From the cell containing the given text, extract its center point as (x, y) coordinate. 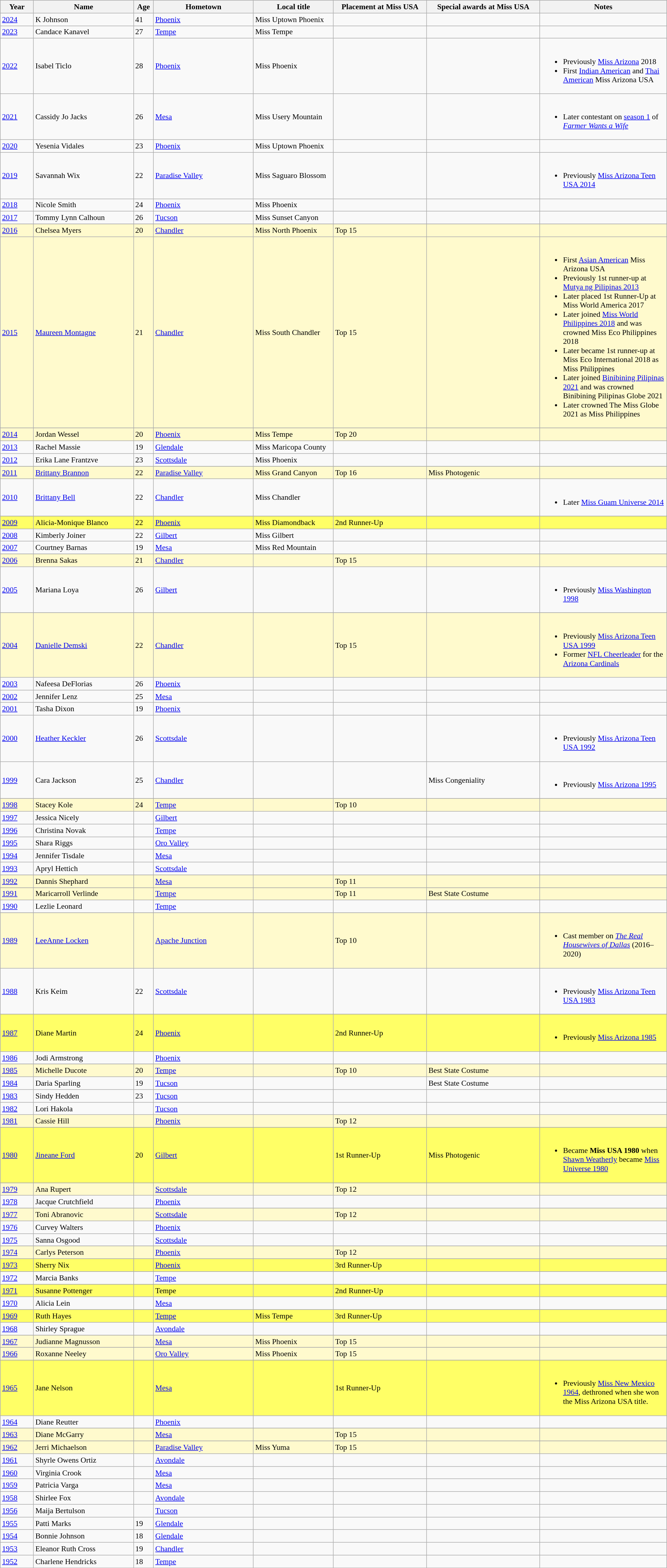
Shirlee Fox (83, 1498)
Alicia-Monique Blanco (83, 523)
1961 (17, 1460)
1998 (17, 805)
Daria Sparling (83, 1083)
Candace Kanavel (83, 32)
Mariana Loya (83, 590)
2024 (17, 20)
2017 (17, 218)
2006 (17, 561)
Nafeesa DeFlorias (83, 684)
2018 (17, 205)
Miss Congeniality (483, 780)
Miss Red Mountain (293, 548)
Tommy Lynn Calhoun (83, 218)
Previously Miss Arizona Teen USA 2014 (603, 176)
1980 (17, 1155)
Jerri Michaelson (83, 1447)
2013 (17, 447)
41 (143, 20)
Notes (603, 7)
Virginia Crook (83, 1473)
1967 (17, 1342)
Bonnie Johnson (83, 1536)
Ruth Hayes (83, 1316)
1959 (17, 1485)
Brenna Sakas (83, 561)
1978 (17, 1202)
Cassie Hill (83, 1121)
Previously Miss Arizona Teen USA 1999Former NFL Cheerleader for the Arizona Cardinals (603, 645)
Miss Diamondback (293, 523)
LeeAnne Locken (83, 940)
2000 (17, 739)
1987 (17, 1033)
Local title (293, 7)
Dannis Shephard (83, 881)
2004 (17, 645)
Heather Keckler (83, 739)
1990 (17, 907)
2023 (17, 32)
1966 (17, 1354)
1963 (17, 1435)
Lori Hakola (83, 1109)
1989 (17, 940)
Previously Miss Arizona 1985 (603, 1033)
1982 (17, 1109)
1984 (17, 1083)
1981 (17, 1121)
Michelle Ducote (83, 1071)
2009 (17, 523)
Sherry Nix (83, 1265)
Age (143, 7)
1965 (17, 1388)
Courtney Barnas (83, 548)
Previously Miss Arizona Teen USA 1983 (603, 991)
Previously Miss Arizona Teen USA 1992 (603, 739)
1974 (17, 1253)
2001 (17, 709)
Miss Gilbert (293, 535)
2005 (17, 590)
1997 (17, 818)
Placement at Miss USA (380, 7)
1988 (17, 991)
Name (83, 7)
1996 (17, 830)
Shyrle Owens Ortiz (83, 1460)
Danielle Demski (83, 645)
1994 (17, 856)
Susanne Pottenger (83, 1291)
Nicole Smith (83, 205)
Previously Miss Arizona 1995 (603, 780)
1969 (17, 1316)
Alicia Lein (83, 1304)
1999 (17, 780)
Miss North Phoenix (293, 231)
Jordan Wessel (83, 435)
Erika Lane Frantzve (83, 460)
Savannah Wix (83, 176)
1971 (17, 1291)
2010 (17, 498)
Cassidy Jo Jacks (83, 117)
Chelsea Myers (83, 231)
1979 (17, 1189)
Jennifer Lenz (83, 697)
1960 (17, 1473)
1977 (17, 1215)
2020 (17, 146)
Miss Grand Canyon (293, 473)
1970 (17, 1304)
Miss Yuma (293, 1447)
Shara Riggs (83, 843)
1956 (17, 1511)
Top 20 (380, 435)
Eleanor Ruth Cross (83, 1549)
2002 (17, 697)
Diane Martin (83, 1033)
Miss South Chandler (293, 332)
Diane Reutter (83, 1422)
Judianne Magnusson (83, 1342)
27 (143, 32)
1972 (17, 1278)
Rachel Massie (83, 447)
1993 (17, 869)
Previously Miss Washington 1998 (603, 590)
Year (17, 7)
1953 (17, 1549)
1958 (17, 1498)
Miss Sunset Canyon (293, 218)
Shirley Sprague (83, 1329)
2016 (17, 231)
Stacey Kole (83, 805)
Previously Miss Arizona 2018First Indian American and Thai American Miss Arizona USA (603, 66)
Sanna Osgood (83, 1240)
1985 (17, 1071)
2021 (17, 117)
1983 (17, 1096)
2015 (17, 332)
Special awards at Miss USA (483, 7)
1964 (17, 1422)
1991 (17, 894)
1973 (17, 1265)
Apache Junction (203, 940)
K Johnson (83, 20)
Maricarroll Verlinde (83, 894)
Patti Marks (83, 1524)
Jessica Nicely (83, 818)
Tasha Dixon (83, 709)
Later Miss Guam Universe 2014 (603, 498)
Diane McGarry (83, 1435)
Yesenia Vidales (83, 146)
Jacque Crutchfield (83, 1202)
1992 (17, 881)
Charlene Hendricks (83, 1562)
Lezlie Leonard (83, 907)
Later contestant on season 1 of Farmer Wants a Wife (603, 117)
Apryl Hettich (83, 869)
Christina Novak (83, 830)
1955 (17, 1524)
1968 (17, 1329)
Jennifer Tisdale (83, 856)
2012 (17, 460)
2014 (17, 435)
1986 (17, 1058)
1975 (17, 1240)
2022 (17, 66)
Miss Usery Mountain (293, 117)
Toni Abranovic (83, 1215)
Carlys Peterson (83, 1253)
Top 16 (380, 473)
2003 (17, 684)
Jane Nelson (83, 1388)
Brittany Bell (83, 498)
Sindy Hedden (83, 1096)
Marcia Banks (83, 1278)
Maureen Montagne (83, 332)
Miss Chandler (293, 498)
Cara Jackson (83, 780)
2019 (17, 176)
Patricia Varga (83, 1485)
1962 (17, 1447)
Miss Maricopa County (293, 447)
Kris Keim (83, 991)
1952 (17, 1562)
Previously Miss New Mexico 1964, dethroned when she won the Miss Arizona USA title. (603, 1388)
2007 (17, 548)
1995 (17, 843)
Kimberly Joiner (83, 535)
Miss Saguaro Blossom (293, 176)
Brittany Brannon (83, 473)
2011 (17, 473)
1954 (17, 1536)
Jodi Armstrong (83, 1058)
Hometown (203, 7)
Jineane Ford (83, 1155)
1976 (17, 1227)
28 (143, 66)
Isabel Ticlo (83, 66)
Maija Bertulson (83, 1511)
Ana Rupert (83, 1189)
Became Miss USA 1980 when Shawn Weatherly became Miss Universe 1980 (603, 1155)
Roxanne Neeley (83, 1354)
2008 (17, 535)
Curvey Walters (83, 1227)
Cast member on The Real Housewives of Dallas (2016–2020) (603, 940)
